Return the (X, Y) coordinate for the center point of the cell that contains the specified text.  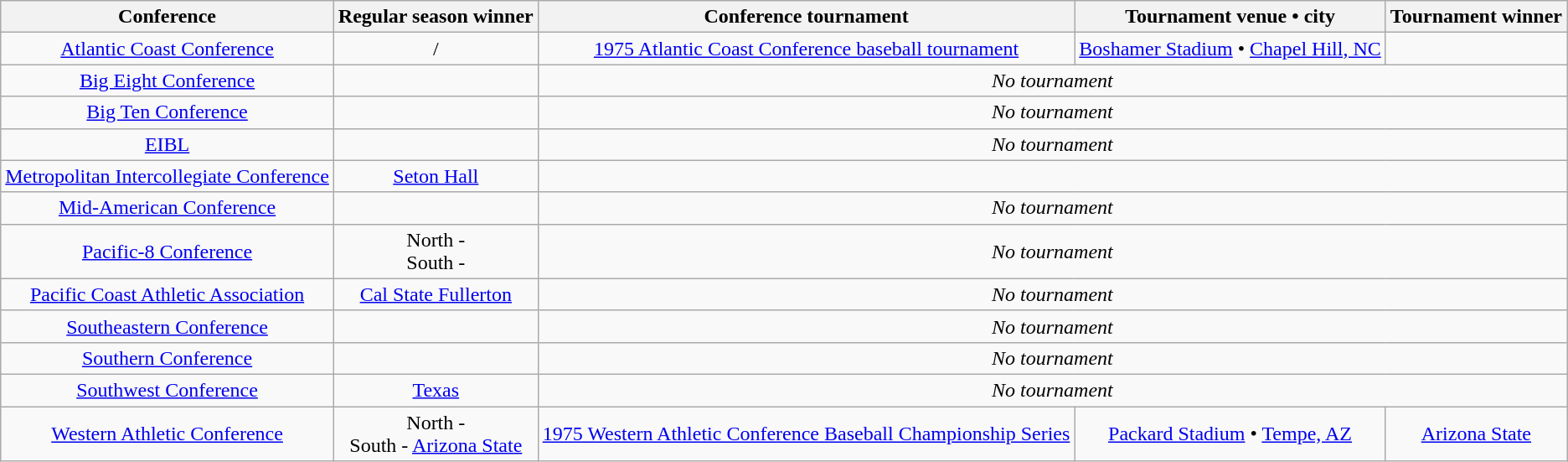
Arizona State (1476, 433)
Atlantic Coast Conference (168, 49)
North - South - (436, 252)
Southeastern Conference (168, 326)
Regular season winner (436, 17)
EIBL (168, 144)
Big Eight Conference (168, 80)
/ (436, 49)
Packard Stadium • Tempe, AZ (1230, 433)
Mid-American Conference (168, 208)
Boshamer Stadium • Chapel Hill, NC (1230, 49)
1975 Western Athletic Conference Baseball Championship Series (806, 433)
Big Ten Conference (168, 112)
North - South - Arizona State (436, 433)
Southern Conference (168, 358)
Pacific Coast Athletic Association (168, 294)
Metropolitan Intercollegiate Conference (168, 176)
1975 Atlantic Coast Conference baseball tournament (806, 49)
Seton Hall (436, 176)
Tournament winner (1476, 17)
Conference tournament (806, 17)
Western Athletic Conference (168, 433)
Tournament venue • city (1230, 17)
Cal State Fullerton (436, 294)
Pacific-8 Conference (168, 252)
Texas (436, 390)
Southwest Conference (168, 390)
Conference (168, 17)
